Scan for the cell matching the given text and deliver its (x, y) coordinate at center. 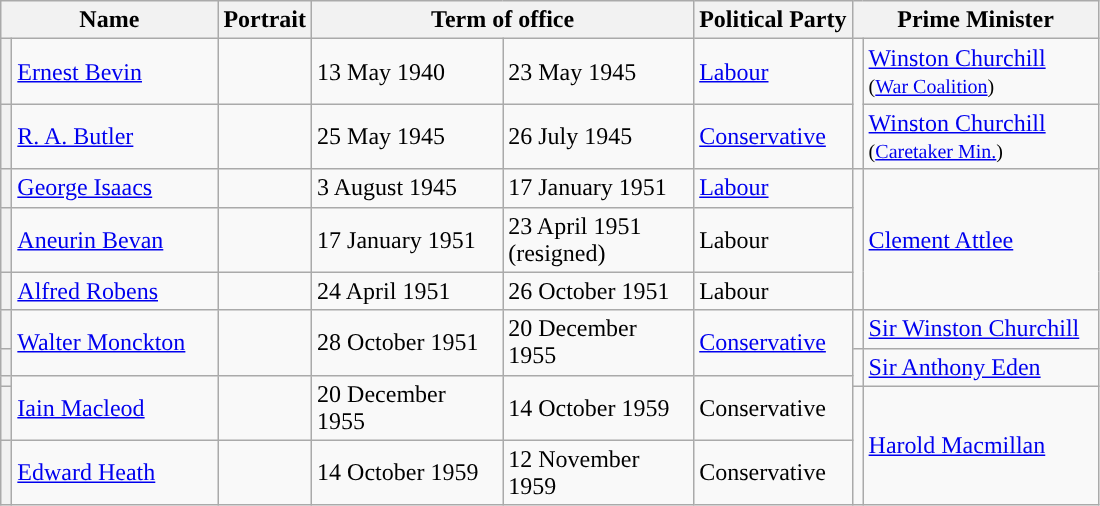
Sir Winston Churchill (981, 329)
Prime Minister (976, 20)
23 April 1951(resigned) (598, 240)
24 April 1951 (408, 291)
28 October 1951 (408, 342)
13 May 1940 (408, 72)
Winston Churchill(Caretaker Min.) (981, 136)
Political Party (773, 20)
Harold Macmillan (981, 446)
Walter Monckton (115, 342)
Clement Attlee (981, 240)
Name (110, 20)
Winston Churchill(War Coalition) (981, 72)
12 November 1959 (598, 472)
George Isaacs (115, 188)
R. A. Butler (115, 136)
25 May 1945 (408, 136)
Sir Anthony Eden (981, 367)
Term of office (503, 20)
26 July 1945 (598, 136)
Edward Heath (115, 472)
Ernest Bevin (115, 72)
23 May 1945 (598, 72)
Iain Macleod (115, 408)
Aneurin Bevan (115, 240)
Alfred Robens (115, 291)
26 October 1951 (598, 291)
3 August 1945 (408, 188)
Portrait (265, 20)
